Provide the [X, Y] coordinate of the cell's center where the given text is located.  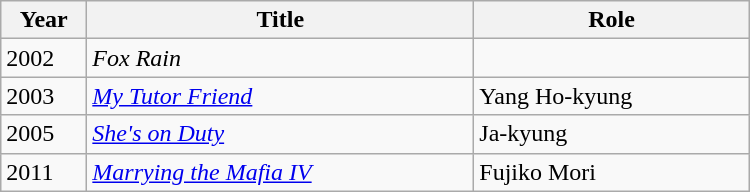
Role [612, 20]
Year [44, 20]
2005 [44, 134]
2002 [44, 58]
Marrying the Mafia IV [280, 172]
2011 [44, 172]
Yang Ho-kyung [612, 96]
My Tutor Friend [280, 96]
2003 [44, 96]
Title [280, 20]
Ja-kyung [612, 134]
Fujiko Mori [612, 172]
Fox Rain [280, 58]
She's on Duty [280, 134]
